Search for the cell housing the specified text and yield its [x, y] center coordinate. 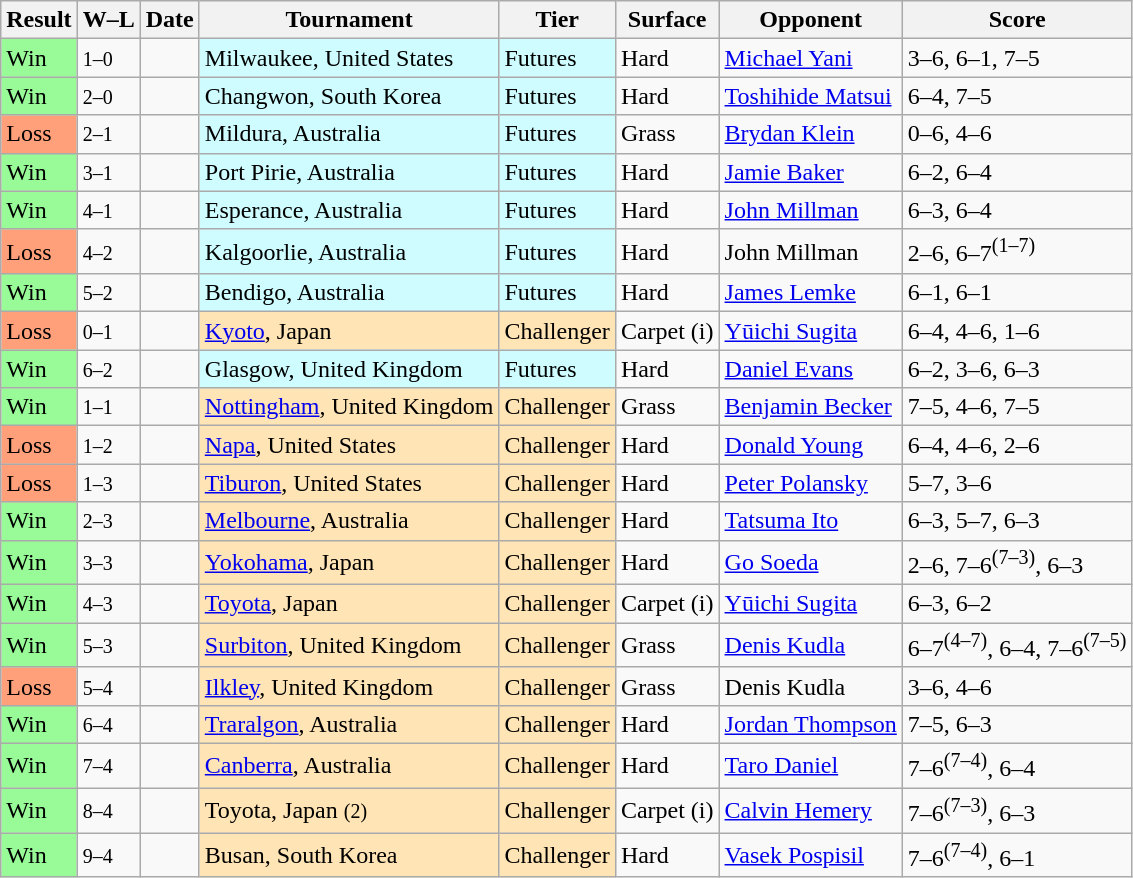
Michael Yani [810, 58]
9–4 [108, 856]
Milwaukee, United States [349, 58]
6–4, 7–5 [1017, 96]
Calvin Hemery [810, 810]
6–2, 3–6, 6–3 [1017, 369]
W–L [108, 20]
Date [170, 20]
Melbourne, Australia [349, 521]
2–6, 6–7(1–7) [1017, 252]
4–2 [108, 252]
2–3 [108, 521]
6–3, 6–4 [1017, 210]
7–6(7–4), 6–1 [1017, 856]
Toshihide Matsui [810, 96]
6–3, 5–7, 6–3 [1017, 521]
6–2 [108, 369]
5–2 [108, 293]
5–3 [108, 646]
5–4 [108, 686]
Yokohama, Japan [349, 562]
6–4, 4–6, 1–6 [1017, 331]
Go Soeda [810, 562]
4–1 [108, 210]
Tournament [349, 20]
6–7(4–7), 6–4, 7–6(7–5) [1017, 646]
3–3 [108, 562]
Opponent [810, 20]
Taro Daniel [810, 766]
3–6, 4–6 [1017, 686]
0–1 [108, 331]
6–2, 6–4 [1017, 172]
Tiburon, United States [349, 483]
Brydan Klein [810, 134]
7–5, 6–3 [1017, 724]
2–1 [108, 134]
Donald Young [810, 445]
Glasgow, United Kingdom [349, 369]
Canberra, Australia [349, 766]
Busan, South Korea [349, 856]
Bendigo, Australia [349, 293]
Jamie Baker [810, 172]
Changwon, South Korea [349, 96]
5–7, 3–6 [1017, 483]
Peter Polansky [810, 483]
7–6(7–4), 6–4 [1017, 766]
2–6, 7–6(7–3), 6–3 [1017, 562]
James Lemke [810, 293]
6–1, 6–1 [1017, 293]
Nottingham, United Kingdom [349, 407]
7–6(7–3), 6–3 [1017, 810]
Result [39, 20]
Tier [557, 20]
Daniel Evans [810, 369]
Vasek Pospisil [810, 856]
Surface [667, 20]
Ilkley, United Kingdom [349, 686]
1–3 [108, 483]
6–3, 6–2 [1017, 604]
Jordan Thompson [810, 724]
3–6, 6–1, 7–5 [1017, 58]
Toyota, Japan (2) [349, 810]
1–0 [108, 58]
Port Pirie, Australia [349, 172]
Tatsuma Ito [810, 521]
7–5, 4–6, 7–5 [1017, 407]
Surbiton, United Kingdom [349, 646]
3–1 [108, 172]
Esperance, Australia [349, 210]
7–4 [108, 766]
Mildura, Australia [349, 134]
8–4 [108, 810]
1–1 [108, 407]
Benjamin Becker [810, 407]
Kyoto, Japan [349, 331]
4–3 [108, 604]
6–4 [108, 724]
2–0 [108, 96]
1–2 [108, 445]
Napa, United States [349, 445]
Toyota, Japan [349, 604]
Kalgoorlie, Australia [349, 252]
0–6, 4–6 [1017, 134]
Score [1017, 20]
Traralgon, Australia [349, 724]
6–4, 4–6, 2–6 [1017, 445]
